Search for the cell housing the specified text and yield its (X, Y) center coordinate. 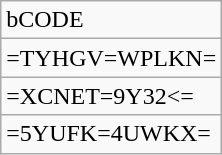
=TYHGV=WPLKN= (112, 58)
bCODE (112, 20)
=5YUFK=4UWKX= (112, 134)
=XCNET=9Y32<= (112, 96)
